Scan for the cell matching the given text and deliver its [x, y] coordinate at center. 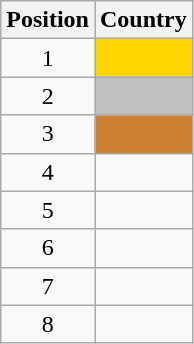
1 [48, 58]
Country [143, 20]
8 [48, 324]
6 [48, 248]
3 [48, 134]
7 [48, 286]
2 [48, 96]
Position [48, 20]
4 [48, 172]
5 [48, 210]
